For the text-containing cell, return its midpoint in (x, y) coordinate format. 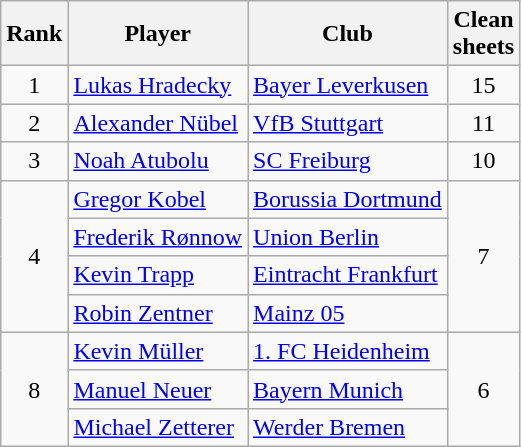
11 (483, 123)
Union Berlin (348, 237)
1 (34, 85)
3 (34, 161)
8 (34, 389)
Noah Atubolu (158, 161)
Robin Zentner (158, 313)
10 (483, 161)
Player (158, 34)
Bayer Leverkusen (348, 85)
Manuel Neuer (158, 389)
Alexander Nübel (158, 123)
Club (348, 34)
2 (34, 123)
Lukas Hradecky (158, 85)
Rank (34, 34)
Kevin Müller (158, 351)
SC Freiburg (348, 161)
15 (483, 85)
Kevin Trapp (158, 275)
Borussia Dortmund (348, 199)
Bayern Munich (348, 389)
Werder Bremen (348, 427)
1. FC Heidenheim (348, 351)
VfB Stuttgart (348, 123)
4 (34, 256)
Eintracht Frankfurt (348, 275)
Gregor Kobel (158, 199)
Michael Zetterer (158, 427)
Mainz 05 (348, 313)
6 (483, 389)
Cleansheets (483, 34)
7 (483, 256)
Frederik Rønnow (158, 237)
